From the cell containing the given text, extract its center point as [x, y] coordinate. 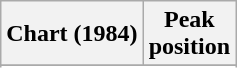
Chart (1984) [72, 34]
Peakposition [189, 34]
